Search for the cell housing the specified text and yield its [x, y] center coordinate. 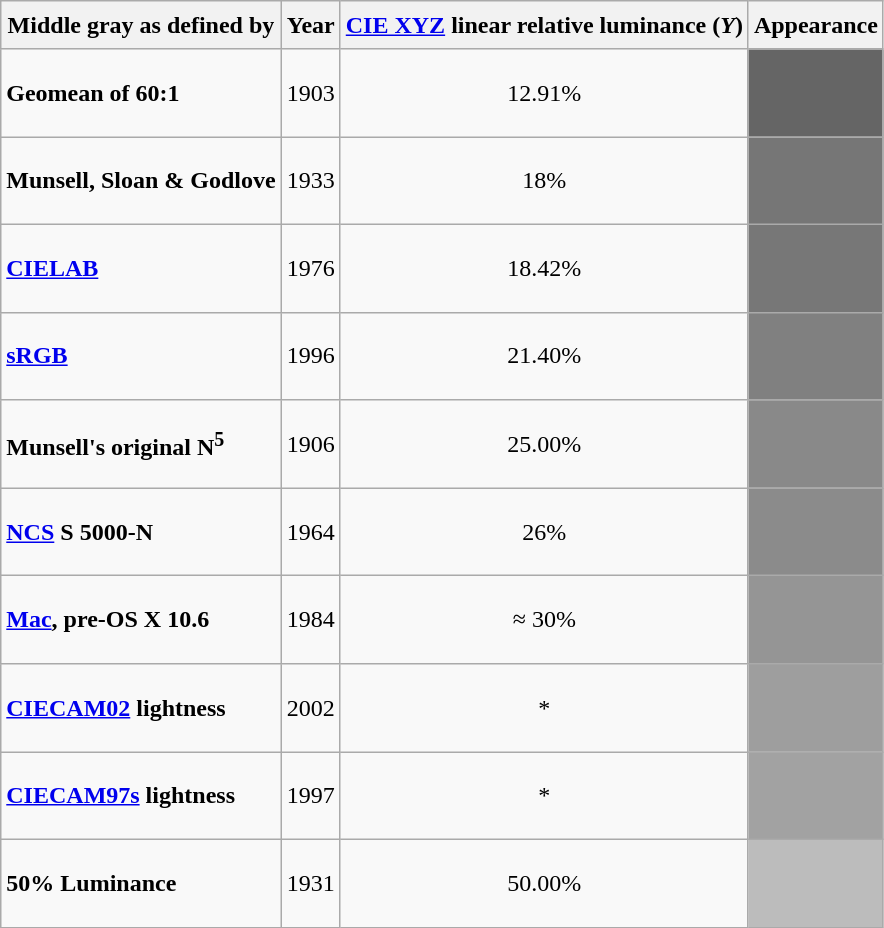
18% [544, 181]
1996 [310, 356]
CIECAM02 lightness [141, 708]
21.40% [544, 356]
18.42% [544, 268]
50.00% [544, 883]
NCS S 5000-N [141, 532]
1964 [310, 532]
2002 [310, 708]
Year [310, 25]
Munsell, Sloan & Godlove [141, 181]
50% Luminance [141, 883]
sRGB [141, 356]
CIELAB [141, 268]
CIE XYZ linear relative luminance (Y) [544, 25]
12.91% [544, 93]
Appearance [816, 25]
1984 [310, 620]
≈ 30% [544, 620]
1933 [310, 181]
1997 [310, 796]
Mac, pre-OS X 10.6 [141, 620]
Geomean of 60:1 [141, 93]
Munsell's original N5 [141, 444]
CIECAM97s lightness [141, 796]
1903 [310, 93]
1906 [310, 444]
25.00% [544, 444]
1976 [310, 268]
1931 [310, 883]
26% [544, 532]
Middle gray as defined by [141, 25]
